Determine the [x, y] coordinate at the center of the cell enclosing the given text.  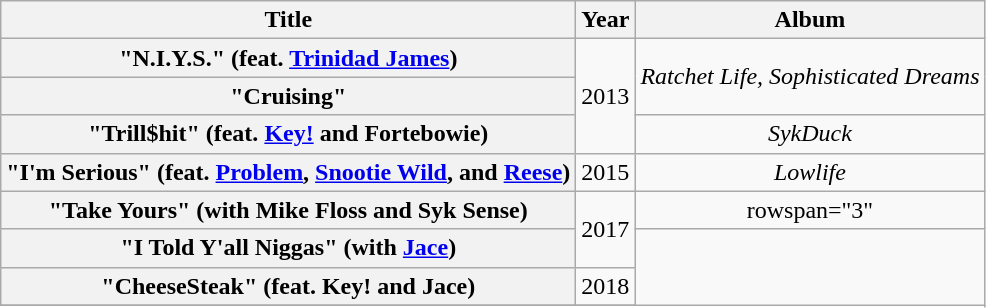
2018 [606, 286]
2013 [606, 96]
"I'm Serious" (feat. Problem, Snootie Wild, and Reese) [288, 172]
2017 [606, 229]
Title [288, 20]
Lowlife [810, 172]
Ratchet Life, Sophisticated Dreams [810, 77]
Album [810, 20]
"Cruising" [288, 96]
SykDuck [810, 134]
"Take Yours" (with Mike Floss and Syk Sense) [288, 210]
"CheeseSteak" (feat. Key! and Jace) [288, 286]
"N.I.Y.S." (feat. Trinidad James) [288, 58]
"I Told Y'all Niggas" (with Jace) [288, 248]
rowspan="3" [810, 210]
2015 [606, 172]
Year [606, 20]
"Trill$hit" (feat. Key! and Fortebowie) [288, 134]
